For the text-containing cell, return its midpoint in (x, y) coordinate format. 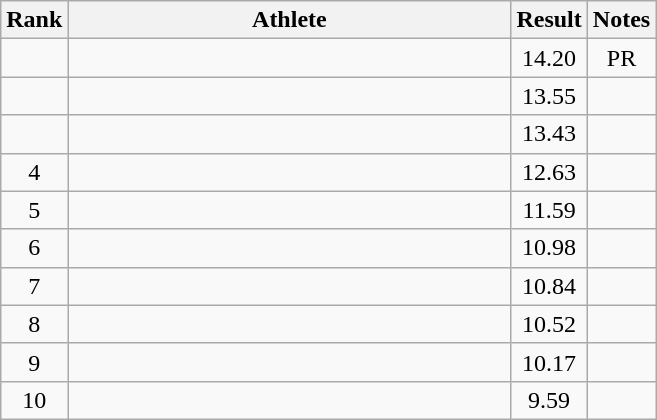
8 (34, 324)
13.43 (549, 134)
14.20 (549, 58)
Result (549, 20)
Notes (621, 20)
Rank (34, 20)
7 (34, 286)
9.59 (549, 400)
12.63 (549, 172)
6 (34, 248)
13.55 (549, 96)
10.98 (549, 248)
10.17 (549, 362)
9 (34, 362)
5 (34, 210)
PR (621, 58)
4 (34, 172)
10 (34, 400)
10.84 (549, 286)
Athlete (290, 20)
11.59 (549, 210)
10.52 (549, 324)
